Return [X, Y] of the center of cell containing provided text 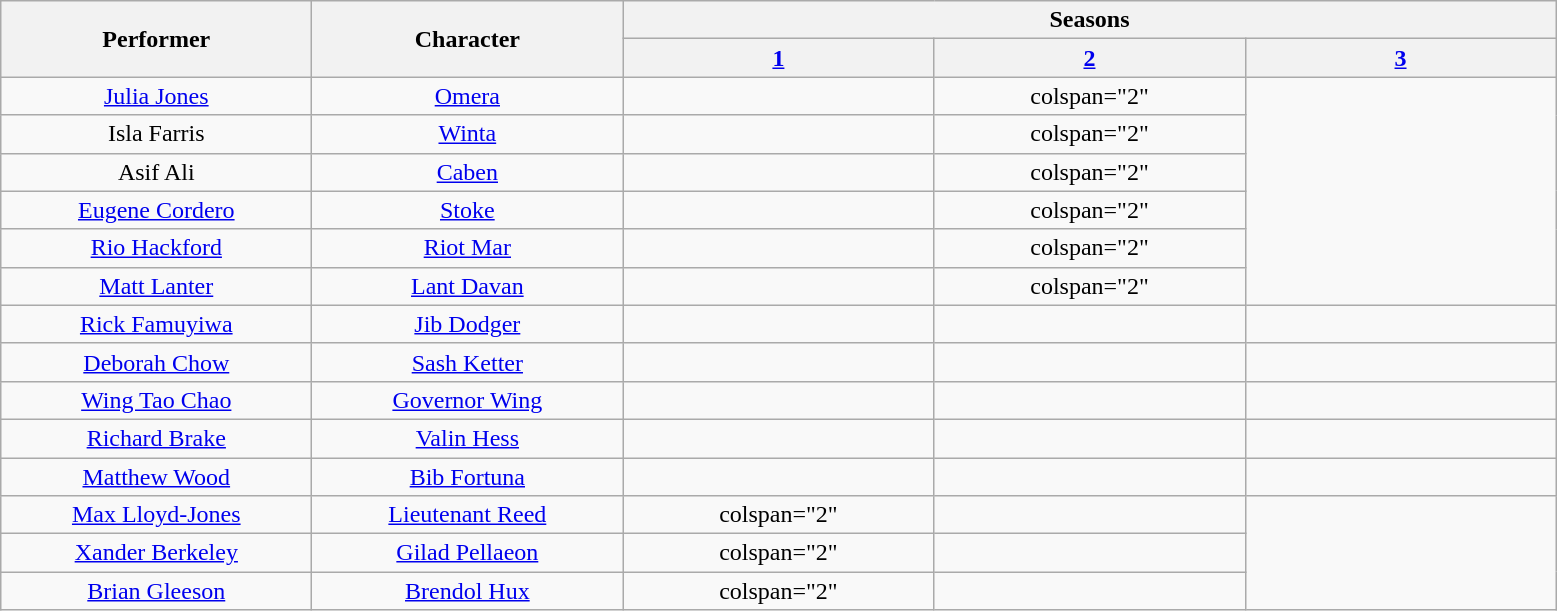
Wing Tao Chao [156, 400]
Seasons [1090, 20]
Lieutenant Reed [468, 515]
Sash Ketter [468, 362]
Isla Farris [156, 134]
Lant Davan [468, 286]
Eugene Cordero [156, 210]
Gilad Pellaeon [468, 553]
Governor Wing [468, 400]
Matt Lanter [156, 286]
2 [1090, 58]
Richard Brake [156, 438]
Max Lloyd-Jones [156, 515]
Performer [156, 39]
Xander Berkeley [156, 553]
1 [778, 58]
Brendol Hux [468, 591]
Omera [468, 96]
Winta [468, 134]
Rick Famuyiwa [156, 324]
Deborah Chow [156, 362]
Rio Hackford [156, 248]
Character [468, 39]
Stoke [468, 210]
Riot Mar [468, 248]
Matthew Wood [156, 477]
Caben [468, 172]
Valin Hess [468, 438]
Bib Fortuna [468, 477]
3 [1400, 58]
Asif Ali [156, 172]
Brian Gleeson [156, 591]
Jib Dodger [468, 324]
Julia Jones [156, 96]
